Search for the cell housing the specified text and yield its (x, y) center coordinate. 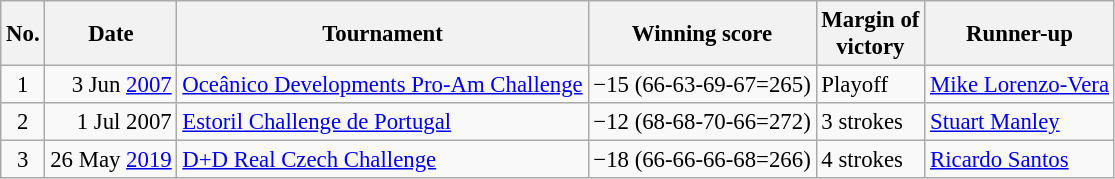
No. (23, 34)
Margin ofvictory (870, 34)
2 (23, 122)
Estoril Challenge de Portugal (382, 122)
1 (23, 85)
Date (111, 34)
−15 (66-63-69-67=265) (702, 85)
Winning score (702, 34)
Stuart Manley (1020, 122)
Ricardo Santos (1020, 160)
Runner-up (1020, 34)
4 strokes (870, 160)
Playoff (870, 85)
−18 (66-66-66-68=266) (702, 160)
Tournament (382, 34)
−12 (68-68-70-66=272) (702, 122)
3 strokes (870, 122)
1 Jul 2007 (111, 122)
3 (23, 160)
D+D Real Czech Challenge (382, 160)
3 Jun 2007 (111, 85)
Mike Lorenzo-Vera (1020, 85)
26 May 2019 (111, 160)
Oceânico Developments Pro-Am Challenge (382, 85)
